Pinpoint the cell where the given text exists, returning its (x, y) midpoint coordinate. 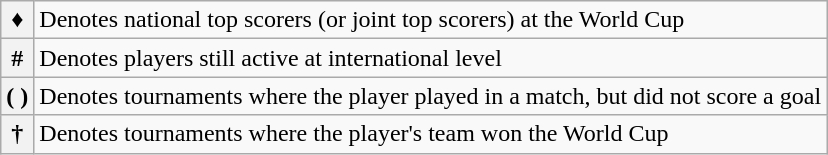
Denotes national top scorers (or joint top scorers) at the World Cup (430, 20)
♦ (18, 20)
# (18, 58)
Denotes tournaments where the player's team won the World Cup (430, 134)
Denotes tournaments where the player played in a match, but did not score a goal (430, 96)
† (18, 134)
( ) (18, 96)
Denotes players still active at international level (430, 58)
